Search for the cell housing the specified text and yield its (x, y) center coordinate. 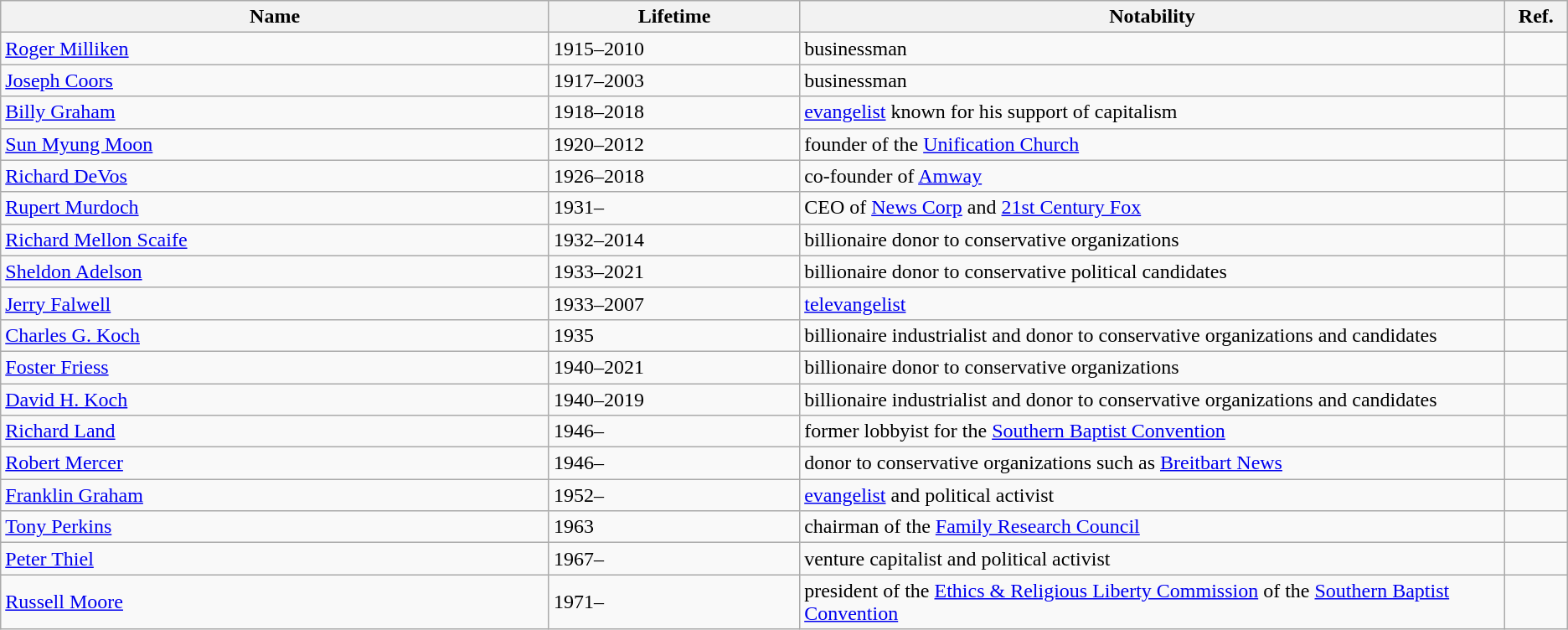
1940–2019 (673, 400)
1952– (673, 495)
co-founder of Amway (1153, 176)
Name (275, 17)
CEO of News Corp and 21st Century Fox (1153, 208)
1918–2018 (673, 112)
Tony Perkins (275, 527)
Richard Mellon Scaife (275, 240)
Rupert Murdoch (275, 208)
Sun Myung Moon (275, 144)
billionaire donor to conservative political candidates (1153, 271)
1963 (673, 527)
Franklin Graham (275, 495)
venture capitalist and political activist (1153, 559)
Foster Friess (275, 367)
1915–2010 (673, 49)
Richard Land (275, 431)
Russell Moore (275, 602)
Notability (1153, 17)
Jerry Falwell (275, 303)
1933–2021 (673, 271)
Sheldon Adelson (275, 271)
1917–2003 (673, 80)
Joseph Coors (275, 80)
1932–2014 (673, 240)
former lobbyist for the Southern Baptist Convention (1153, 431)
evangelist known for his support of capitalism (1153, 112)
1971– (673, 602)
Peter Thiel (275, 559)
president of the Ethics & Religious Liberty Commission of the Southern Baptist Convention (1153, 602)
televangelist (1153, 303)
Charles G. Koch (275, 335)
Roger Milliken (275, 49)
donor to conservative organizations such as Breitbart News (1153, 463)
Billy Graham (275, 112)
1940–2021 (673, 367)
chairman of the Family Research Council (1153, 527)
1933–2007 (673, 303)
evangelist and political activist (1153, 495)
Ref. (1536, 17)
Richard DeVos (275, 176)
Lifetime (673, 17)
1967– (673, 559)
1920–2012 (673, 144)
1931– (673, 208)
founder of the Unification Church (1153, 144)
1935 (673, 335)
1926–2018 (673, 176)
Robert Mercer (275, 463)
David H. Koch (275, 400)
